Extract the [X, Y] coordinate from the center of the cell holding the provided text.  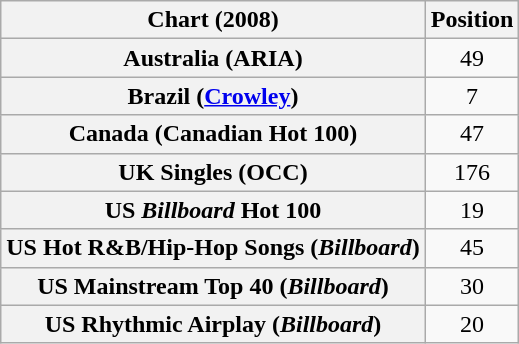
US Hot R&B/Hip-Hop Songs (Billboard) [213, 248]
Brazil (Crowley) [213, 96]
45 [472, 248]
49 [472, 58]
30 [472, 286]
Australia (ARIA) [213, 58]
20 [472, 324]
176 [472, 172]
7 [472, 96]
19 [472, 210]
US Mainstream Top 40 (Billboard) [213, 286]
Canada (Canadian Hot 100) [213, 134]
US Rhythmic Airplay (Billboard) [213, 324]
Position [472, 20]
Chart (2008) [213, 20]
UK Singles (OCC) [213, 172]
47 [472, 134]
US Billboard Hot 100 [213, 210]
